Determine the (X, Y) coordinate at the center of the cell enclosing the given text.  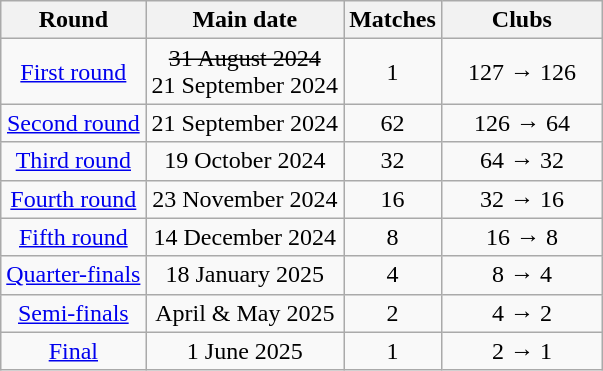
62 (393, 123)
Clubs (522, 20)
4 (393, 275)
Round (74, 20)
8 (393, 237)
23 November 2024 (245, 199)
Third round (74, 161)
2 (393, 313)
31 August 202421 September 2024 (245, 72)
April & May 2025 (245, 313)
Matches (393, 20)
16 → 8 (522, 237)
Second round (74, 123)
16 (393, 199)
32 → 16 (522, 199)
8 → 4 (522, 275)
32 (393, 161)
2 → 1 (522, 351)
Main date (245, 20)
21 September 2024 (245, 123)
18 January 2025 (245, 275)
64 → 32 (522, 161)
Quarter-finals (74, 275)
126 → 64 (522, 123)
Semi-finals (74, 313)
14 December 2024 (245, 237)
1 June 2025 (245, 351)
127 → 126 (522, 72)
First round (74, 72)
19 October 2024 (245, 161)
Fourth round (74, 199)
4 → 2 (522, 313)
Fifth round (74, 237)
Final (74, 351)
